Pinpoint the cell where the given text exists, returning its (X, Y) midpoint coordinate. 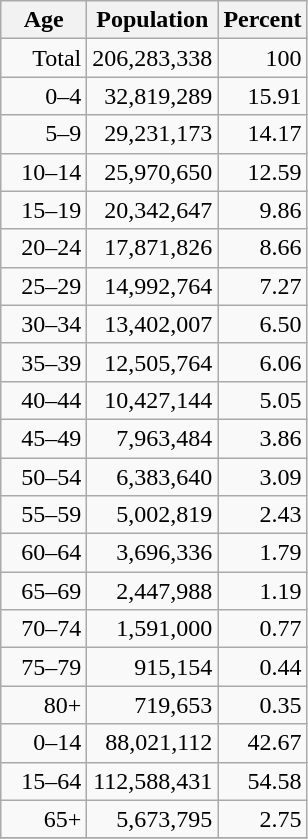
40–44 (44, 400)
2.43 (262, 515)
30–34 (44, 324)
14,992,764 (152, 286)
10–14 (44, 172)
206,283,338 (152, 58)
6.50 (262, 324)
3,696,336 (152, 553)
55–59 (44, 515)
50–54 (44, 477)
2.75 (262, 819)
0.35 (262, 705)
12.59 (262, 172)
1.79 (262, 553)
719,653 (152, 705)
0.44 (262, 667)
3.86 (262, 438)
9.86 (262, 210)
20–24 (44, 248)
20,342,647 (152, 210)
0–14 (44, 743)
5,673,795 (152, 819)
5,002,819 (152, 515)
Age (44, 20)
10,427,144 (152, 400)
5–9 (44, 134)
7,963,484 (152, 438)
42.67 (262, 743)
100 (262, 58)
915,154 (152, 667)
75–79 (44, 667)
15–64 (44, 781)
32,819,289 (152, 96)
12,505,764 (152, 362)
65+ (44, 819)
Population (152, 20)
6,383,640 (152, 477)
60–64 (44, 553)
29,231,173 (152, 134)
35–39 (44, 362)
65–69 (44, 591)
7.27 (262, 286)
25,970,650 (152, 172)
17,871,826 (152, 248)
2,447,988 (152, 591)
5.05 (262, 400)
25–29 (44, 286)
8.66 (262, 248)
0.77 (262, 629)
88,021,112 (152, 743)
70–74 (44, 629)
Percent (262, 20)
112,588,431 (152, 781)
14.17 (262, 134)
15–19 (44, 210)
15.91 (262, 96)
1,591,000 (152, 629)
54.58 (262, 781)
13,402,007 (152, 324)
1.19 (262, 591)
80+ (44, 705)
0–4 (44, 96)
6.06 (262, 362)
45–49 (44, 438)
3.09 (262, 477)
Total (44, 58)
